Scan for the cell matching the given text and deliver its (x, y) coordinate at center. 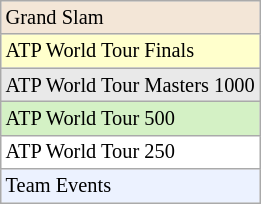
ATP World Tour 250 (130, 152)
ATP World Tour Masters 1000 (130, 85)
ATP World Tour 500 (130, 118)
Grand Slam (130, 17)
Team Events (130, 186)
ATP World Tour Finals (130, 51)
